From the cell containing the given text, extract its center point as (x, y) coordinate. 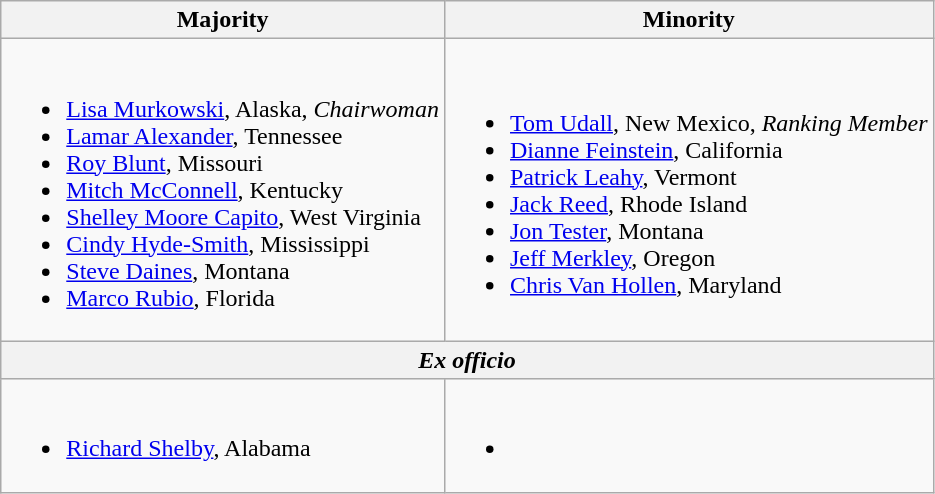
Ex officio (467, 360)
Minority (688, 20)
Majority (223, 20)
Richard Shelby, Alabama (223, 436)
